Scan for the cell matching the given text and deliver its (X, Y) coordinate at center. 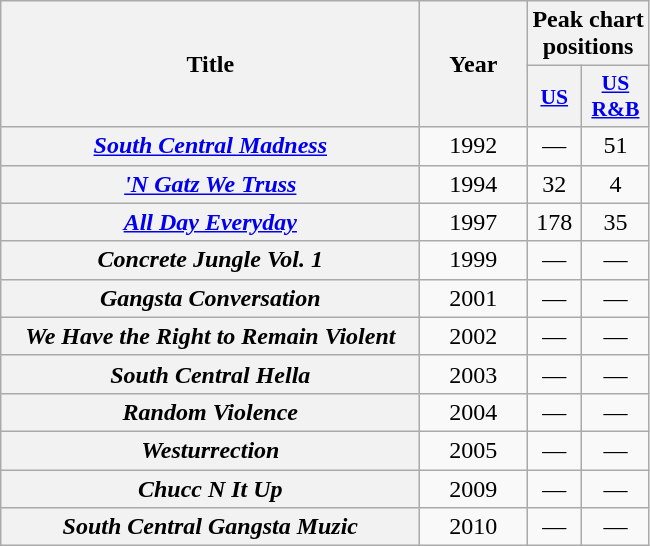
2009 (474, 489)
1997 (474, 222)
1999 (474, 260)
Random Violence (210, 412)
USR&B (616, 96)
1994 (474, 184)
4 (616, 184)
Westurrection (210, 450)
Gangsta Conversation (210, 298)
2001 (474, 298)
2002 (474, 336)
Chucc N It Up (210, 489)
South Central Madness (210, 146)
178 (554, 222)
We Have the Right to Remain Violent (210, 336)
1992 (474, 146)
51 (616, 146)
35 (616, 222)
2004 (474, 412)
32 (554, 184)
2003 (474, 374)
South Central Gangsta Muzic (210, 527)
2010 (474, 527)
South Central Hella (210, 374)
Title (210, 64)
2005 (474, 450)
Peak chartpositions (588, 34)
US (554, 96)
Concrete Jungle Vol. 1 (210, 260)
Year (474, 64)
All Day Everyday (210, 222)
'N Gatz We Truss (210, 184)
